Find where the given text appears and provide that cell's center as [X, Y] coordinate. 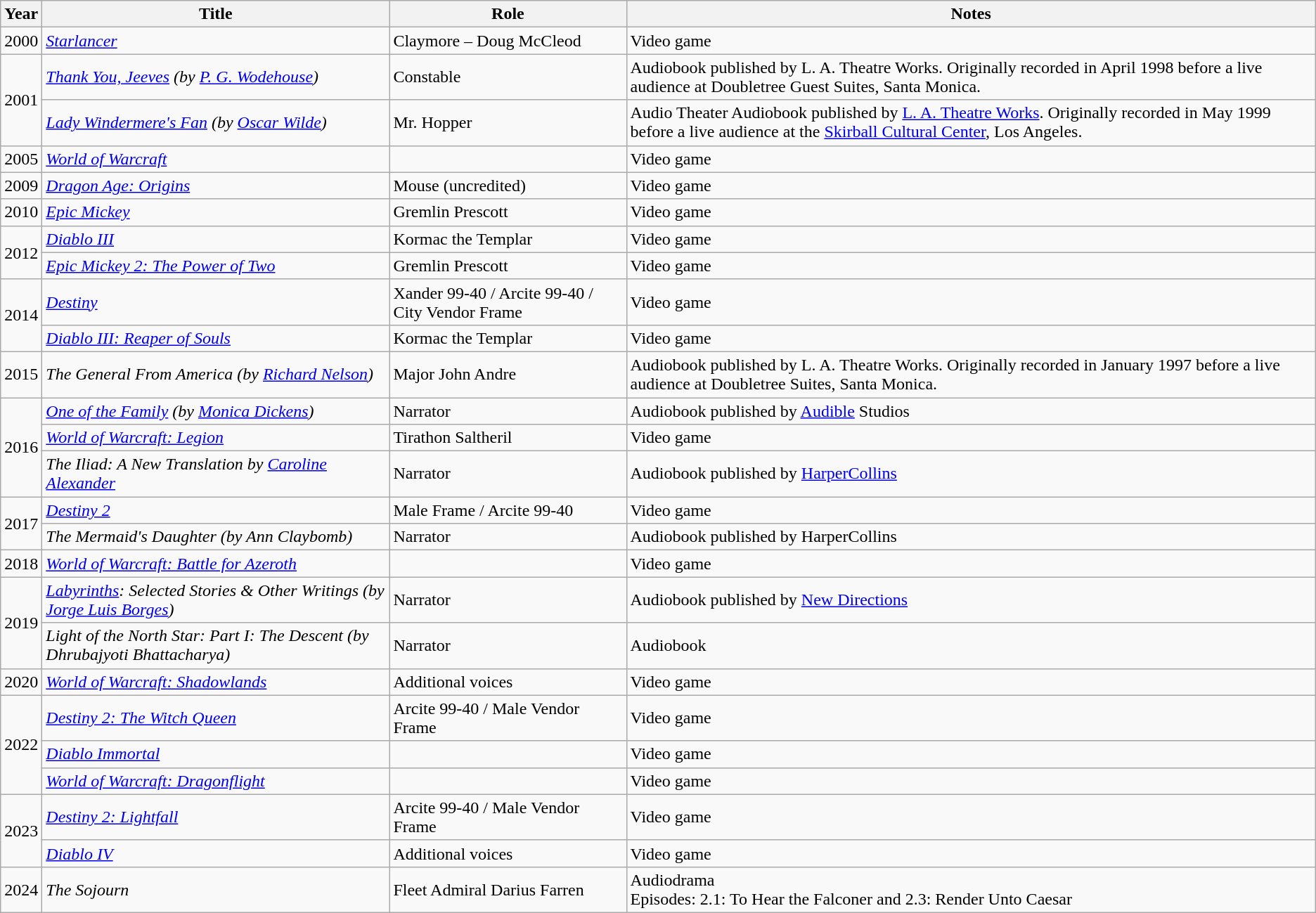
2023 [21, 831]
The General From America (by Richard Nelson) [216, 374]
World of Warcraft [216, 159]
World of Warcraft: Legion [216, 438]
Diablo Immortal [216, 754]
Title [216, 14]
Epic Mickey 2: The Power of Two [216, 266]
Major John Andre [508, 374]
Year [21, 14]
Starlancer [216, 41]
Destiny [216, 302]
2012 [21, 252]
The Iliad: A New Translation by Caroline Alexander [216, 474]
Diablo III [216, 239]
2005 [21, 159]
The Sojourn [216, 890]
2000 [21, 41]
Destiny 2: Lightfall [216, 817]
Destiny 2 [216, 510]
AudiodramaEpisodes: 2.1: To Hear the Falconer and 2.3: Render Unto Caesar [971, 890]
2018 [21, 564]
The Mermaid's Daughter (by Ann Claybomb) [216, 537]
Labyrinths: Selected Stories & Other Writings (by Jorge Luis Borges) [216, 600]
Role [508, 14]
Tirathon Saltheril [508, 438]
Thank You, Jeeves (by P. G. Wodehouse) [216, 77]
Male Frame / Arcite 99-40 [508, 510]
Audiobook published by Audible Studios [971, 411]
2010 [21, 212]
2016 [21, 447]
World of Warcraft: Dragonflight [216, 781]
Audiobook published by L. A. Theatre Works. Originally recorded in January 1997 before a live audience at Doubletree Suites, Santa Monica. [971, 374]
Mouse (uncredited) [508, 186]
Claymore – Doug McCleod [508, 41]
Lady Windermere's Fan (by Oscar Wilde) [216, 122]
2020 [21, 682]
Audiobook [971, 645]
Epic Mickey [216, 212]
2022 [21, 745]
Fleet Admiral Darius Farren [508, 890]
World of Warcraft: Shadowlands [216, 682]
Audiobook published by New Directions [971, 600]
2001 [21, 100]
Diablo IV [216, 853]
Audiobook published by L. A. Theatre Works. Originally recorded in April 1998 before a live audience at Doubletree Guest Suites, Santa Monica. [971, 77]
Diablo III: Reaper of Souls [216, 338]
Xander 99-40 / Arcite 99-40 / City Vendor Frame [508, 302]
2009 [21, 186]
2024 [21, 890]
One of the Family (by Monica Dickens) [216, 411]
2019 [21, 623]
Dragon Age: Origins [216, 186]
Mr. Hopper [508, 122]
2014 [21, 315]
Destiny 2: The Witch Queen [216, 718]
World of Warcraft: Battle for Azeroth [216, 564]
2015 [21, 374]
Notes [971, 14]
Constable [508, 77]
2017 [21, 524]
Light of the North Star: Part I: The Descent (by Dhrubajyoti Bhattacharya) [216, 645]
